For the text-containing cell, return its midpoint in [X, Y] coordinate format. 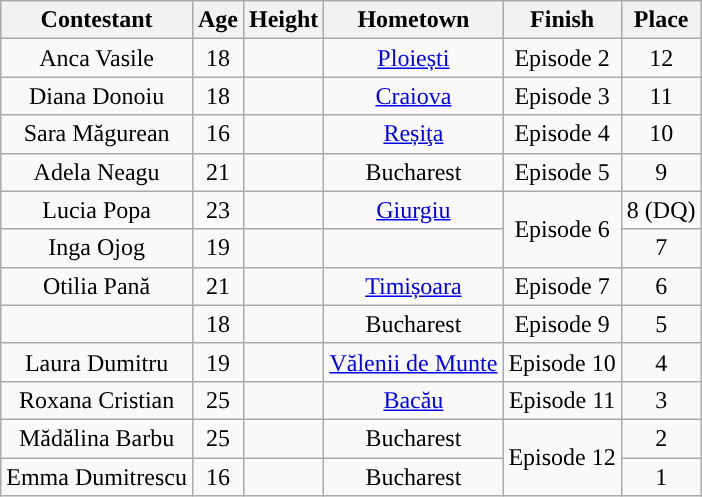
Episode 6 [562, 229]
Episode 7 [562, 286]
Contestant [97, 20]
4 [661, 362]
Vălenii de Munte [414, 362]
Bacău [414, 400]
Lucia Popa [97, 210]
Reșiţa [414, 134]
6 [661, 286]
Inga Ojog [97, 248]
Episode 4 [562, 134]
Episode 11 [562, 400]
Ploiești [414, 58]
3 [661, 400]
Episode 9 [562, 324]
7 [661, 248]
Finish [562, 20]
Episode 10 [562, 362]
Height [283, 20]
1 [661, 477]
Diana Donoiu [97, 96]
Adela Neagu [97, 172]
12 [661, 58]
Mădălina Barbu [97, 438]
Episode 2 [562, 58]
Hometown [414, 20]
5 [661, 324]
11 [661, 96]
Episode 12 [562, 457]
Episode 3 [562, 96]
Timișoara [414, 286]
Episode 5 [562, 172]
Anca Vasile [97, 58]
Age [218, 20]
Giurgiu [414, 210]
Craiova [414, 96]
Emma Dumitrescu [97, 477]
23 [218, 210]
Laura Dumitru [97, 362]
Sara Măgurean [97, 134]
Otilia Pană [97, 286]
9 [661, 172]
2 [661, 438]
Place [661, 20]
10 [661, 134]
8 (DQ) [661, 210]
Roxana Cristian [97, 400]
